Detect which cell encompasses the target text, then output its [X, Y] center coordinate. 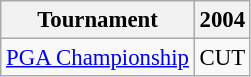
Tournament [98, 20]
CUT [222, 58]
2004 [222, 20]
PGA Championship [98, 58]
